Output the (x, y) coordinate of the center of the cell containing the given text.  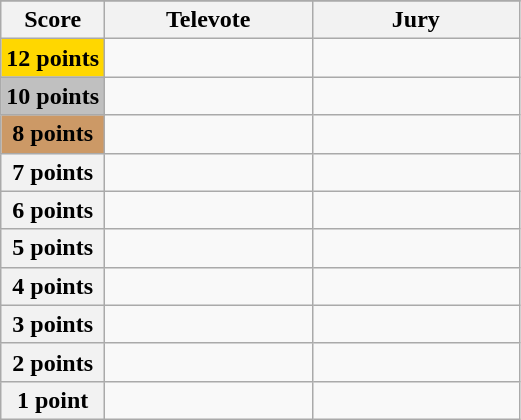
7 points (53, 172)
10 points (53, 96)
5 points (53, 248)
Televote (209, 20)
12 points (53, 58)
2 points (53, 362)
Jury (416, 20)
Score (53, 20)
3 points (53, 324)
4 points (53, 286)
8 points (53, 134)
6 points (53, 210)
1 point (53, 400)
